Identify which cell holds the provided text, then report its [X, Y] central coordinate. 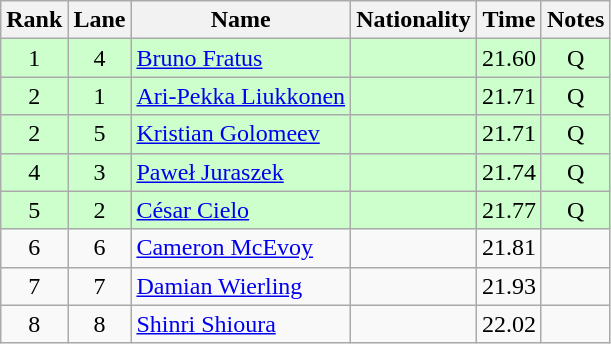
Kristian Golomeev [241, 134]
Nationality [414, 20]
Rank [34, 20]
21.77 [508, 210]
Notes [575, 20]
3 [100, 172]
Time [508, 20]
Bruno Fratus [241, 58]
Shinri Shioura [241, 324]
Cameron McEvoy [241, 248]
Ari-Pekka Liukkonen [241, 96]
Damian Wierling [241, 286]
21.81 [508, 248]
21.93 [508, 286]
Name [241, 20]
Paweł Juraszek [241, 172]
22.02 [508, 324]
21.74 [508, 172]
21.60 [508, 58]
Lane [100, 20]
César Cielo [241, 210]
